Identify which cell holds the provided text, then report its (x, y) central coordinate. 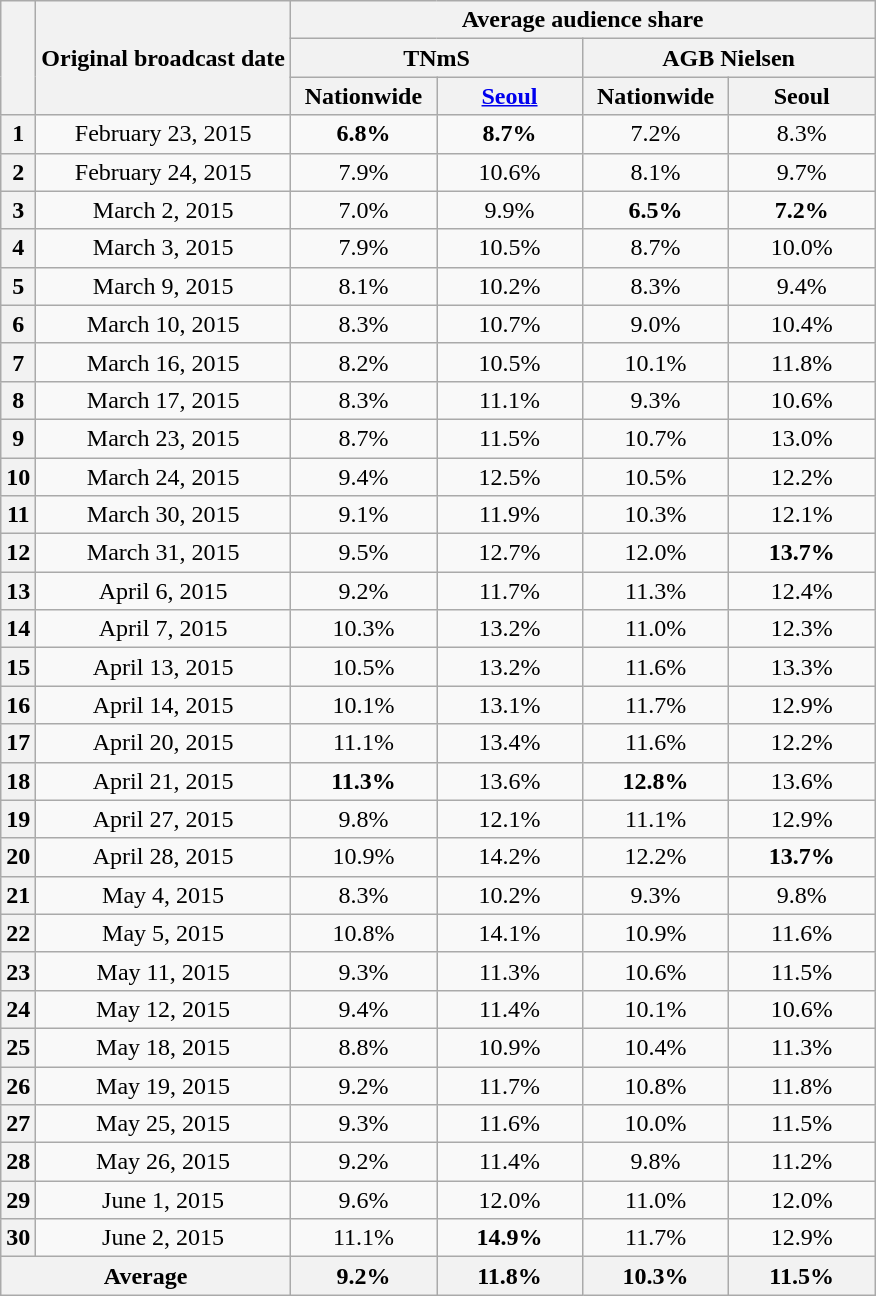
May 5, 2015 (164, 933)
11.2% (802, 1162)
9.7% (802, 172)
March 10, 2015 (164, 324)
April 28, 2015 (164, 857)
12.4% (802, 591)
March 16, 2015 (164, 362)
9.6% (363, 1200)
19 (18, 819)
Original broadcast date (164, 58)
April 20, 2015 (164, 743)
26 (18, 1085)
June 2, 2015 (164, 1238)
11 (18, 515)
14.1% (509, 933)
17 (18, 743)
3 (18, 210)
Average audience share (582, 20)
13.1% (509, 705)
14.2% (509, 857)
May 19, 2015 (164, 1085)
22 (18, 933)
27 (18, 1124)
April 21, 2015 (164, 781)
6 (18, 324)
6.8% (363, 134)
March 9, 2015 (164, 286)
12.7% (509, 553)
12.5% (509, 477)
2 (18, 172)
March 17, 2015 (164, 400)
13.4% (509, 743)
12.8% (656, 781)
March 31, 2015 (164, 553)
June 1, 2015 (164, 1200)
7 (18, 362)
14 (18, 629)
March 30, 2015 (164, 515)
12.3% (802, 629)
6.5% (656, 210)
20 (18, 857)
1 (18, 134)
March 24, 2015 (164, 477)
28 (18, 1162)
24 (18, 1009)
9 (18, 438)
AGB Nielsen (729, 58)
23 (18, 971)
13 (18, 591)
12 (18, 553)
February 23, 2015 (164, 134)
April 7, 2015 (164, 629)
April 6, 2015 (164, 591)
10 (18, 477)
March 23, 2015 (164, 438)
9.0% (656, 324)
May 25, 2015 (164, 1124)
14.9% (509, 1238)
April 13, 2015 (164, 667)
May 26, 2015 (164, 1162)
18 (18, 781)
8 (18, 400)
May 4, 2015 (164, 895)
25 (18, 1047)
May 12, 2015 (164, 1009)
April 27, 2015 (164, 819)
8.2% (363, 362)
9.9% (509, 210)
April 14, 2015 (164, 705)
8.8% (363, 1047)
16 (18, 705)
5 (18, 286)
13.0% (802, 438)
13.3% (802, 667)
TNmS (436, 58)
9.1% (363, 515)
May 11, 2015 (164, 971)
29 (18, 1200)
21 (18, 895)
11.9% (509, 515)
15 (18, 667)
March 2, 2015 (164, 210)
30 (18, 1238)
May 18, 2015 (164, 1047)
Average (146, 1276)
February 24, 2015 (164, 172)
9.5% (363, 553)
March 3, 2015 (164, 248)
4 (18, 248)
7.0% (363, 210)
